Provide the [x, y] coordinate of the cell's center where the given text is located.  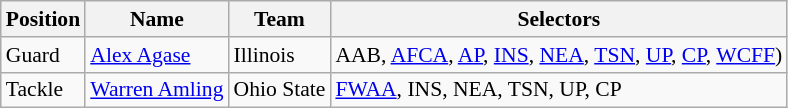
Name [156, 19]
FWAA, INS, NEA, TSN, UP, CP [558, 90]
Illinois [280, 55]
Guard [43, 55]
Alex Agase [156, 55]
AAB, AFCA, AP, INS, NEA, TSN, UP, CP, WCFF) [558, 55]
Tackle [43, 90]
Ohio State [280, 90]
Position [43, 19]
Team [280, 19]
Warren Amling [156, 90]
Selectors [558, 19]
